Capture the cell that displays the provided text and extract its [X, Y] central coordinate. 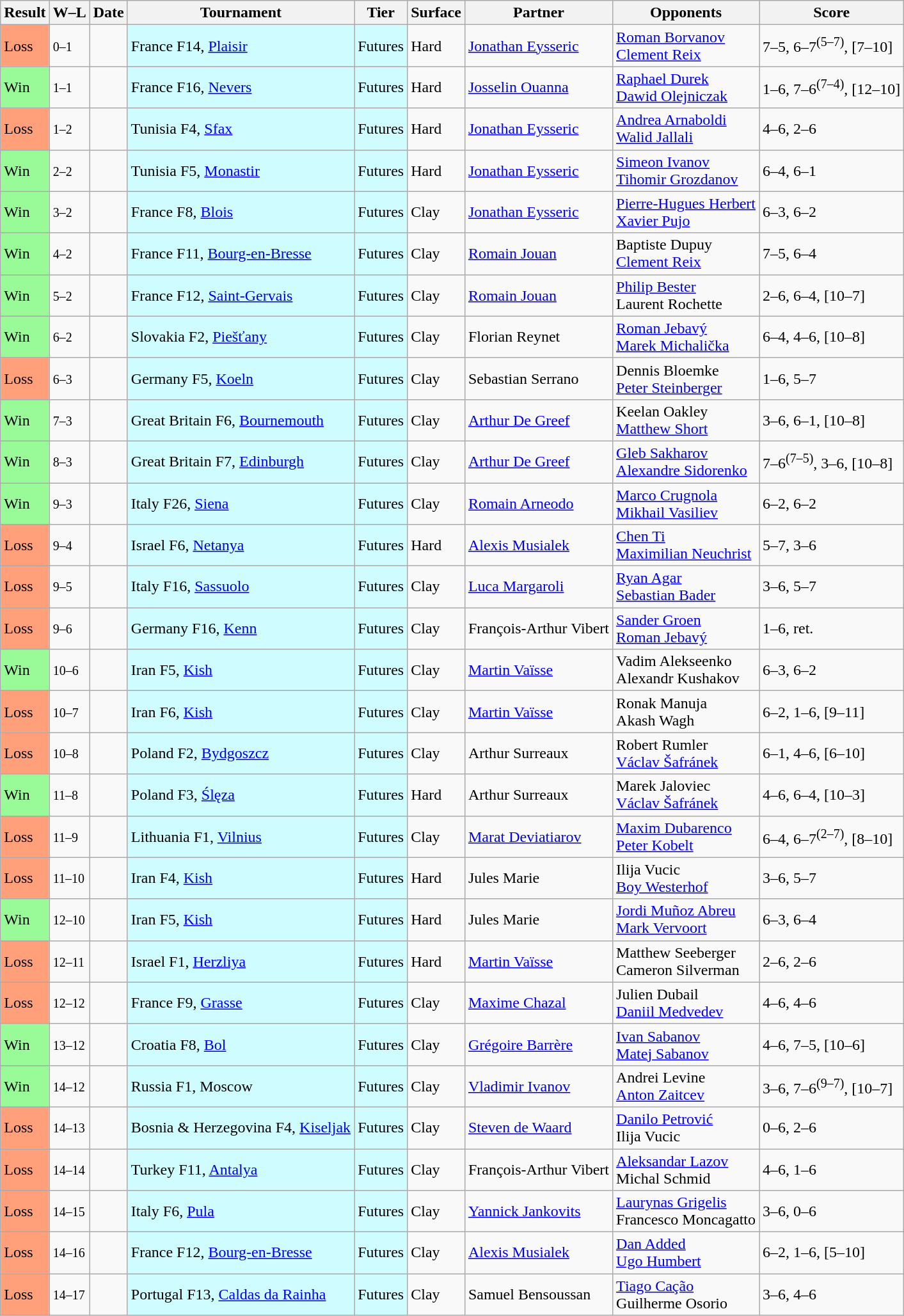
4–6, 6–4, [10–3] [832, 795]
Turkey F11, Antalya [241, 1169]
3–6, 4–6 [832, 1295]
Dennis Bloemke Peter Steinberger [686, 379]
Ronak Manuja Akash Wagh [686, 711]
3–2 [69, 212]
14–17 [69, 1295]
1–6, 7–6(7–4), [12–10] [832, 87]
Date [109, 13]
6–2, 1–6, [9–11] [832, 711]
France F12, Bourg-en-Bresse [241, 1253]
6–2 [69, 337]
1–6, 5–7 [832, 379]
2–6, 2–6 [832, 961]
Ivan Sabanov Matej Sabanov [686, 1044]
Italy F6, Pula [241, 1212]
14–13 [69, 1127]
Sebastian Serrano [539, 379]
Andrei Levine Anton Zaitcev [686, 1086]
7–5, 6–7(5–7), [7–10] [832, 46]
1–2 [69, 129]
1–1 [69, 87]
Julien Dubail Daniil Medvedev [686, 1003]
6–2, 1–6, [5–10] [832, 1253]
Robert Rumler Václav Šafránek [686, 754]
Tunisia F5, Monastir [241, 170]
Ilija Vucic Boy Westerhof [686, 878]
6–2, 6–2 [832, 503]
France F12, Saint-Gervais [241, 296]
Tier [381, 13]
12–11 [69, 961]
6–4, 6–1 [832, 170]
4–2 [69, 253]
Jordi Muñoz Abreu Mark Vervoort [686, 920]
14–14 [69, 1169]
France F11, Bourg-en-Bresse [241, 253]
Luca Margaroli [539, 587]
Matthew Seeberger Cameron Silverman [686, 961]
Danilo Petrović Ilija Vucic [686, 1127]
6–4, 4–6, [10–8] [832, 337]
Simeon Ivanov Tihomir Grozdanov [686, 170]
Laurynas Grigelis Francesco Moncagatto [686, 1212]
6–4, 6–7(2–7), [8–10] [832, 837]
9–4 [69, 545]
7–5, 6–4 [832, 253]
Dan Added Ugo Humbert [686, 1253]
0–6, 2–6 [832, 1127]
Poland F3, Ślęza [241, 795]
France F9, Grasse [241, 1003]
Sander Groen Roman Jebavý [686, 628]
W–L [69, 13]
13–12 [69, 1044]
Romain Arneodo [539, 503]
4–6, 7–5, [10–6] [832, 1044]
Italy F16, Sassuolo [241, 587]
Yannick Jankovits [539, 1212]
8–3 [69, 462]
Germany F16, Kenn [241, 628]
3–6, 6–1, [10–8] [832, 420]
Andrea Arnaboldi Walid Jallali [686, 129]
2–6, 6–4, [10–7] [832, 296]
Florian Reynet [539, 337]
Tiago Cação Guilherme Osorio [686, 1295]
Opponents [686, 13]
Israel F1, Herzliya [241, 961]
Marco Crugnola Mikhail Vasiliev [686, 503]
Surface [436, 13]
9–3 [69, 503]
Great Britain F6, Bournemouth [241, 420]
Great Britain F7, Edinburgh [241, 462]
14–16 [69, 1253]
0–1 [69, 46]
Bosnia & Herzegovina F4, Kiseljak [241, 1127]
Result [25, 13]
9–5 [69, 587]
Samuel Bensoussan [539, 1295]
Iran F4, Kish [241, 878]
Philip Bester Laurent Rochette [686, 296]
Marat Deviatiarov [539, 837]
Maxim Dubarenco Peter Kobelt [686, 837]
Vadim Alekseenko Alexandr Kushakov [686, 670]
3–6, 0–6 [832, 1212]
Roman Jebavý Marek Michalička [686, 337]
France F16, Nevers [241, 87]
Vladimir Ivanov [539, 1086]
Partner [539, 13]
10–8 [69, 754]
Portugal F13, Caldas da Rainha [241, 1295]
Marek Jaloviec Václav Šafránek [686, 795]
Gleb Sakharov Alexandre Sidorenko [686, 462]
Grégoire Barrère [539, 1044]
7–6(7–5), 3–6, [10–8] [832, 462]
7–3 [69, 420]
France F8, Blois [241, 212]
Aleksandar Lazov Michal Schmid [686, 1169]
France F14, Plaisir [241, 46]
11–9 [69, 837]
Germany F5, Koeln [241, 379]
Pierre-Hugues Herbert Xavier Pujo [686, 212]
Tournament [241, 13]
1–6, ret. [832, 628]
Poland F2, Bydgoszcz [241, 754]
Italy F26, Siena [241, 503]
14–15 [69, 1212]
Chen Ti Maximilian Neuchrist [686, 545]
Score [832, 13]
6–3, 6–4 [832, 920]
Steven de Waard [539, 1127]
Israel F6, Netanya [241, 545]
Maxime Chazal [539, 1003]
11–8 [69, 795]
Keelan Oakley Matthew Short [686, 420]
Josselin Ouanna [539, 87]
5–7, 3–6 [832, 545]
Slovakia F2, Piešťany [241, 337]
Roman Borvanov Clement Reix [686, 46]
4–6, 1–6 [832, 1169]
Baptiste Dupuy Clement Reix [686, 253]
Raphael Durek Dawid Olejniczak [686, 87]
12–10 [69, 920]
14–12 [69, 1086]
2–2 [69, 170]
Croatia F8, Bol [241, 1044]
Russia F1, Moscow [241, 1086]
10–7 [69, 711]
12–12 [69, 1003]
10–6 [69, 670]
6–3 [69, 379]
Tunisia F4, Sfax [241, 129]
5–2 [69, 296]
3–6, 7–6(9–7), [10–7] [832, 1086]
4–6, 4–6 [832, 1003]
Lithuania F1, Vilnius [241, 837]
Iran F6, Kish [241, 711]
11–10 [69, 878]
Ryan Agar Sebastian Bader [686, 587]
6–1, 4–6, [6–10] [832, 754]
4–6, 2–6 [832, 129]
9–6 [69, 628]
